Output the [X, Y] coordinate of the center of the cell containing the given text.  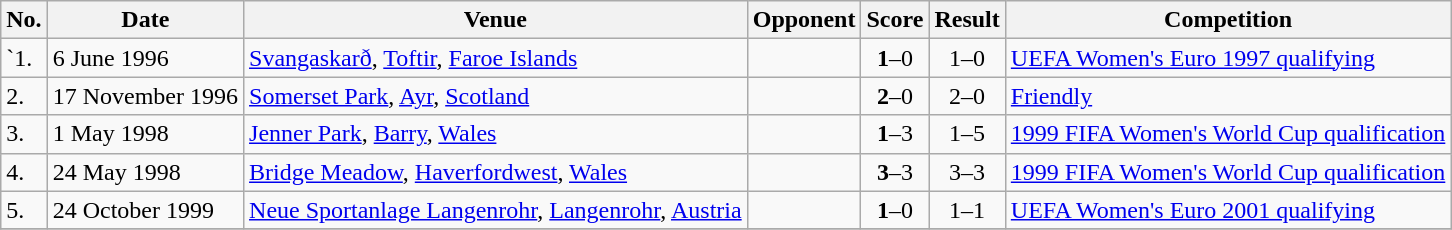
UEFA Women's Euro 1997 qualifying [1228, 58]
Competition [1228, 20]
6 June 1996 [145, 58]
2. [24, 96]
Date [145, 20]
17 November 1996 [145, 96]
Svangaskarð, Toftir, Faroe Islands [496, 58]
24 May 1998 [145, 172]
24 October 1999 [145, 210]
Friendly [1228, 96]
UEFA Women's Euro 2001 qualifying [1228, 210]
`1. [24, 58]
1–3 [895, 134]
1–1 [967, 210]
1–5 [967, 134]
3. [24, 134]
Score [895, 20]
Somerset Park, Ayr, Scotland [496, 96]
Result [967, 20]
4. [24, 172]
Venue [496, 20]
No. [24, 20]
Bridge Meadow, Haverfordwest, Wales [496, 172]
5. [24, 210]
Opponent [804, 20]
1 May 1998 [145, 134]
Jenner Park, Barry, Wales [496, 134]
Neue Sportanlage Langenrohr, Langenrohr, Austria [496, 210]
